Scan for the cell matching the given text and deliver its (x, y) coordinate at center. 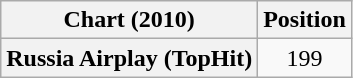
Russia Airplay (TopHit) (130, 58)
Chart (2010) (130, 20)
Position (305, 20)
199 (305, 58)
